Pinpoint the cell where the given text exists, returning its [x, y] midpoint coordinate. 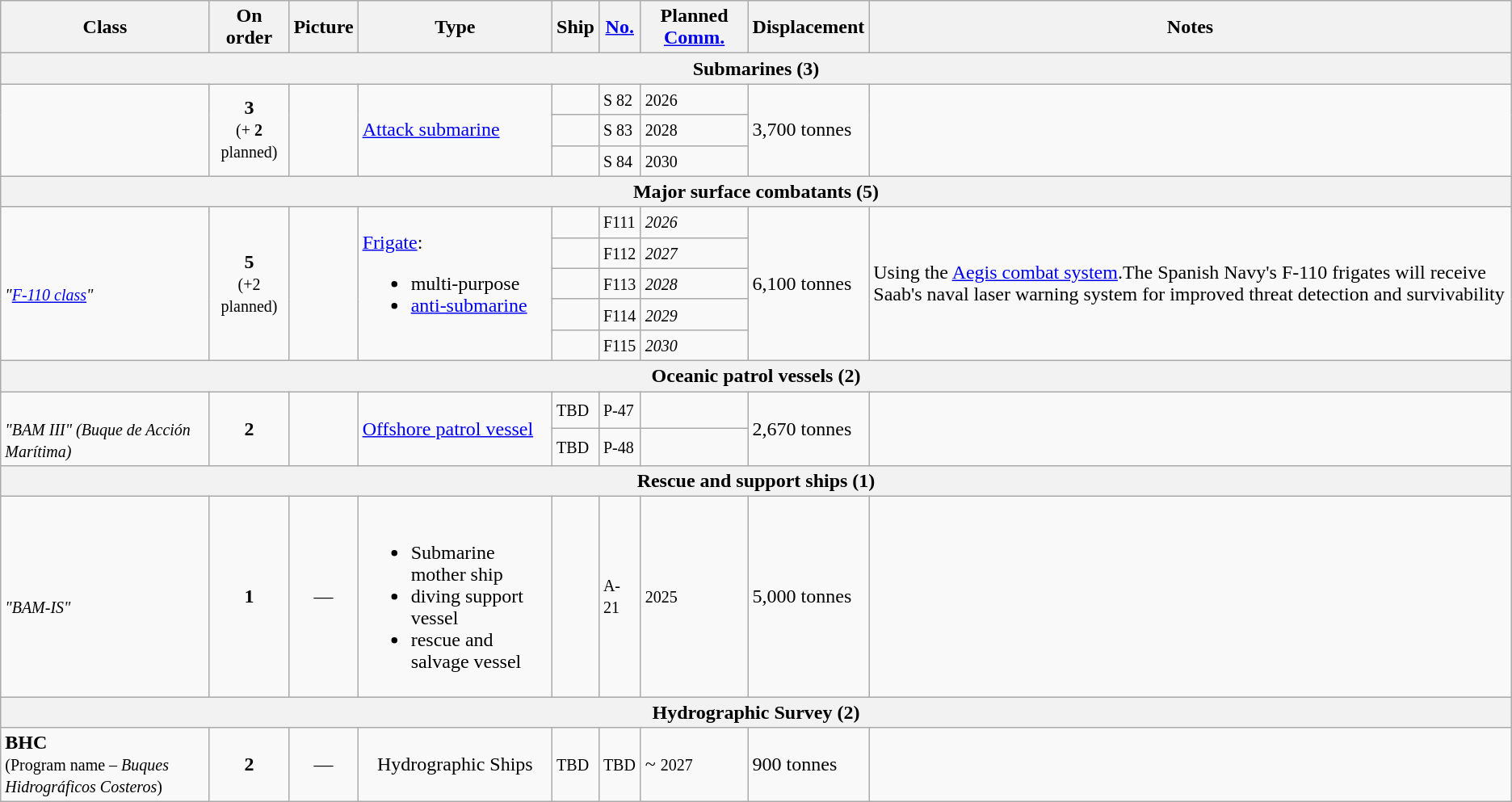
Rescue and support ships (1) [756, 481]
"F-110 class" [105, 283]
P-47 [619, 409]
Displacement [808, 27]
6,100 tonnes [808, 283]
Submarine mother shipdiving support vesselrescue and salvage vessel [455, 597]
Major surface combatants (5) [756, 191]
BHC(Program name – Buques Hidrográficos Costeros) [105, 765]
3,700 tonnes [808, 130]
On order [249, 27]
F115 [619, 345]
A-21 [619, 597]
F111 [619, 222]
Oceanic patrol vessels (2) [756, 376]
5(+2 planned) [249, 283]
Planned Comm. [695, 27]
No. [619, 27]
Ship [576, 27]
S 82 [619, 99]
Hydrographic Survey (2) [756, 712]
Offshore patrol vessel [455, 428]
2027 [695, 253]
~ 2027 [695, 765]
1 [249, 597]
"BAM-IS" [105, 597]
Class [105, 27]
Submarines (3) [756, 69]
Notes [1191, 27]
F112 [619, 253]
F113 [619, 283]
S 84 [619, 161]
"BAM III" (Buque de Acción Marítima) [105, 428]
2025 [695, 597]
Attack submarine [455, 130]
2,670 tonnes [808, 428]
F114 [619, 314]
Hydrographic Ships [455, 765]
900 tonnes [808, 765]
Picture [323, 27]
3(+ 2 planned) [249, 130]
Frigate:multi-purposeanti-submarine [455, 283]
5,000 tonnes [808, 597]
P-48 [619, 447]
S 83 [619, 130]
Type [455, 27]
2029 [695, 314]
